Extract the (X, Y) coordinate from the center of the cell holding the provided text.  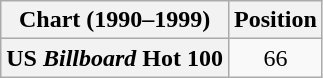
US Billboard Hot 100 (115, 58)
Position (276, 20)
66 (276, 58)
Chart (1990–1999) (115, 20)
